Find where the given text appears and provide that cell's center as [x, y] coordinate. 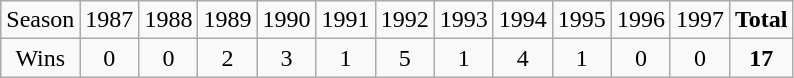
1988 [168, 20]
4 [522, 58]
1993 [464, 20]
1996 [640, 20]
Wins [40, 58]
1990 [286, 20]
2 [228, 58]
1995 [582, 20]
Total [761, 20]
3 [286, 58]
5 [404, 58]
1997 [700, 20]
1987 [110, 20]
17 [761, 58]
1989 [228, 20]
1991 [346, 20]
1992 [404, 20]
1994 [522, 20]
Season [40, 20]
